Output the [x, y] coordinate of the center of the cell containing the given text.  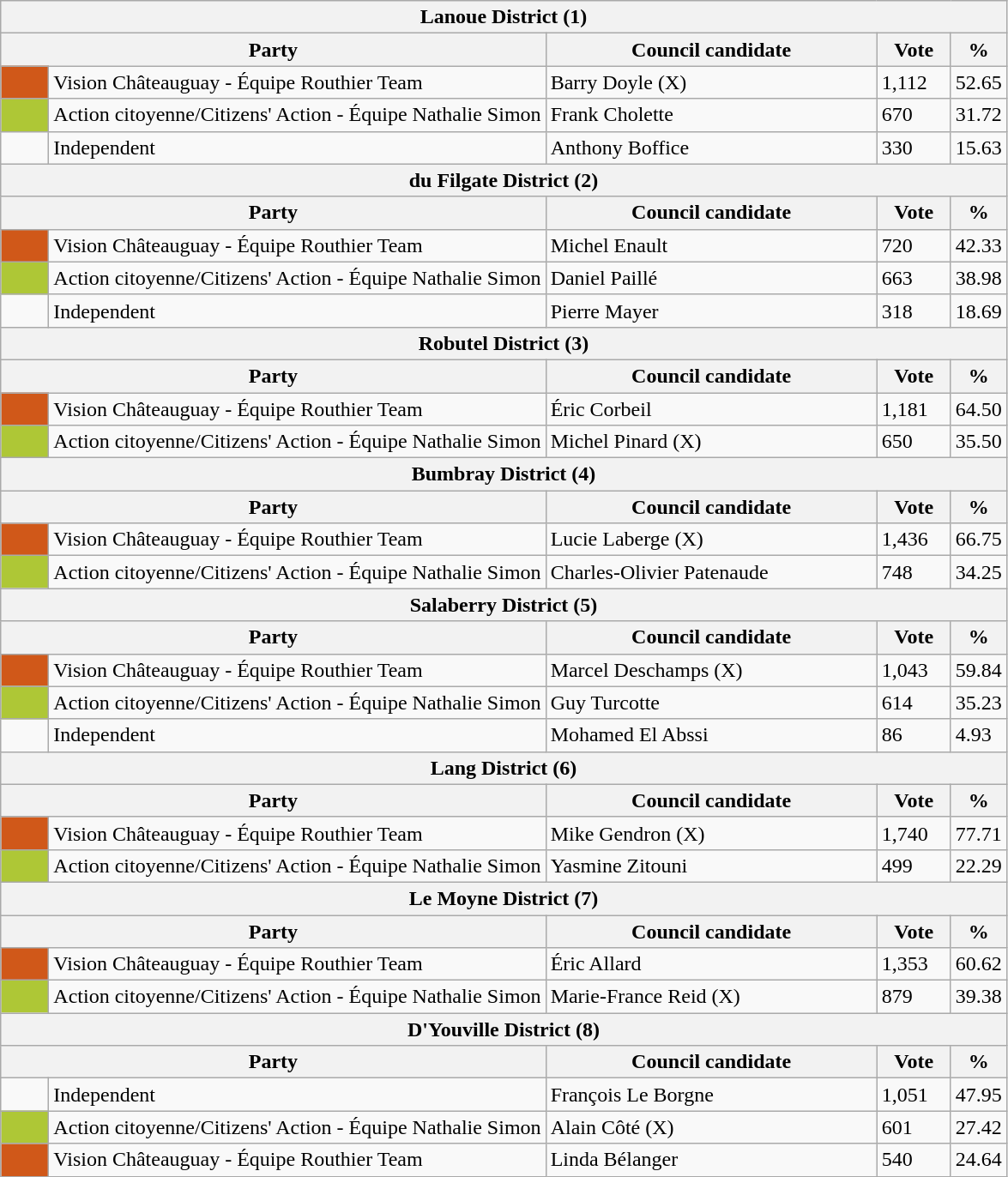
22.29 [978, 866]
Michel Enault [711, 245]
1,181 [914, 409]
15.63 [978, 148]
47.95 [978, 1095]
601 [914, 1127]
27.42 [978, 1127]
670 [914, 115]
Anthony Boffice [711, 148]
663 [914, 278]
879 [914, 997]
Alain Côté (X) [711, 1127]
86 [914, 735]
Mike Gendron (X) [711, 833]
35.50 [978, 442]
Marie-France Reid (X) [711, 997]
330 [914, 148]
24.64 [978, 1160]
540 [914, 1160]
77.71 [978, 833]
60.62 [978, 964]
Frank Cholette [711, 115]
66.75 [978, 540]
614 [914, 703]
Bumbray District (4) [504, 474]
1,051 [914, 1095]
Linda Bélanger [711, 1160]
Robutel District (3) [504, 343]
Mohamed El Abssi [711, 735]
Daniel Paillé [711, 278]
42.33 [978, 245]
Le Moyne District (7) [504, 898]
748 [914, 572]
35.23 [978, 703]
Éric Allard [711, 964]
720 [914, 245]
318 [914, 311]
31.72 [978, 115]
1,043 [914, 670]
4.93 [978, 735]
Lucie Laberge (X) [711, 540]
1,112 [914, 82]
59.84 [978, 670]
Lanoue District (1) [504, 17]
38.98 [978, 278]
D'Youville District (8) [504, 1029]
Salaberry District (5) [504, 605]
Pierre Mayer [711, 311]
1,436 [914, 540]
1,353 [914, 964]
499 [914, 866]
Marcel Deschamps (X) [711, 670]
39.38 [978, 997]
Michel Pinard (X) [711, 442]
Charles-Olivier Patenaude [711, 572]
du Filgate District (2) [504, 180]
Éric Corbeil [711, 409]
34.25 [978, 572]
1,740 [914, 833]
650 [914, 442]
64.50 [978, 409]
Yasmine Zitouni [711, 866]
52.65 [978, 82]
Lang District (6) [504, 768]
Barry Doyle (X) [711, 82]
Guy Turcotte [711, 703]
François Le Borgne [711, 1095]
18.69 [978, 311]
